Return the [x, y] coordinate for the center point of the cell that contains the specified text.  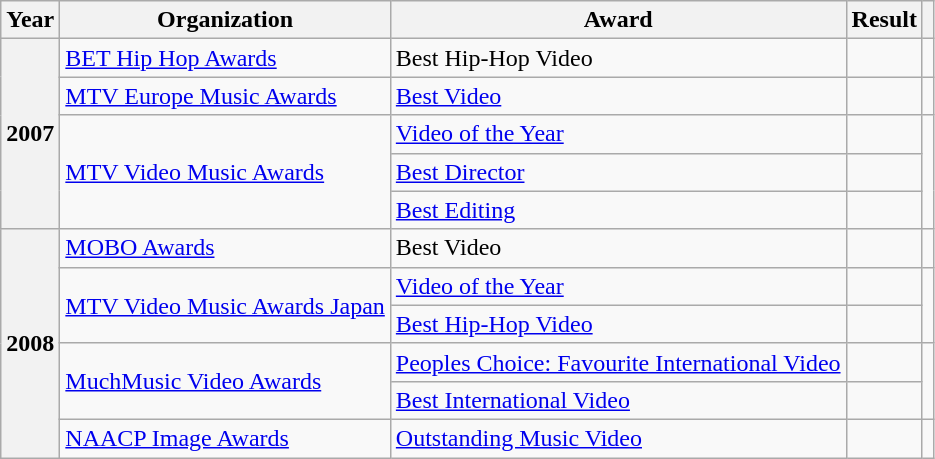
MTV Video Music Awards Japan [226, 305]
Award [618, 20]
Result [884, 20]
MOBO Awards [226, 248]
NAACP Image Awards [226, 438]
Peoples Choice: Favourite International Video [618, 362]
Year [30, 20]
2008 [30, 343]
MTV Video Music Awards [226, 172]
MuchMusic Video Awards [226, 381]
MTV Europe Music Awards [226, 96]
Outstanding Music Video [618, 438]
2007 [30, 134]
Organization [226, 20]
Best Editing [618, 210]
Best International Video [618, 400]
Best Director [618, 172]
BET Hip Hop Awards [226, 58]
